Return the (x, y) coordinate for the center point of the cell that contains the specified text.  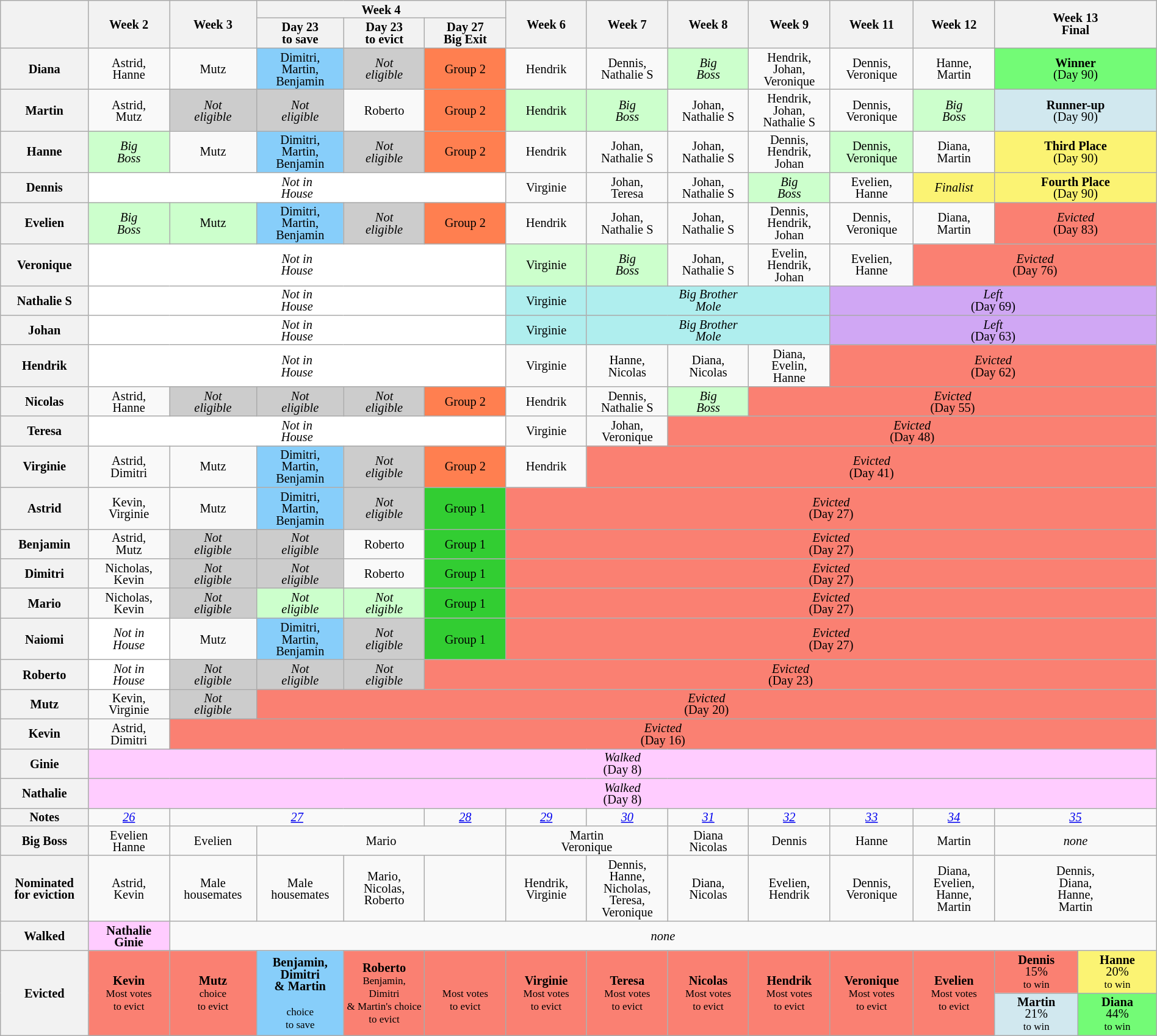
Nathalie S (45, 300)
Dennis15%to win (1036, 972)
Kevin (45, 733)
Left(Day 69) (993, 300)
Johan (45, 329)
Week 2 (129, 24)
Evelien,Hendrik (790, 888)
VirginieMost votesto evict (547, 993)
Runner-up(Day 90) (1076, 110)
Astrid,Kevin (129, 888)
NicolasMost votesto evict (708, 993)
Hendrik,Johan,Veronique (790, 68)
Week 4 (381, 9)
34 (954, 816)
RobertoBenjamin,Dimitri& Martin's choiceto evict (384, 993)
DianaNicolas (708, 841)
Astrid (45, 508)
Martin21%to win (1036, 1014)
Dennis,Hanne,Nicholas,Teresa,Veronique (627, 888)
Evicted(Day 23) (791, 675)
Diana,Evelien,Hanne,Martin (954, 888)
Benjamin (45, 544)
Week 9 (790, 24)
Evicted (45, 993)
Teresa (45, 431)
Nominatedfor eviction (45, 888)
Hanne20%to win (1118, 972)
Left(Day 63) (993, 329)
Fourth Place(Day 90) (1076, 188)
Day 23to evict (384, 33)
Diana44%to win (1118, 1014)
Evicted(Day 20) (707, 704)
Nicolas (45, 401)
Week 11 (871, 24)
28 (465, 816)
KevinMost votesto evict (129, 993)
Evicted(Day 83) (1076, 223)
Evicted(Day 55) (953, 401)
Evicted(Day 48) (912, 431)
33 (871, 816)
Day 27Big Exit (465, 33)
Week 3 (214, 24)
Benjamin,Dimitri& Martinchoiceto save (300, 993)
Mutz choiceto evict (214, 993)
Naiomi (45, 639)
27 (297, 816)
Diana (45, 68)
HendrikMost votesto evict (790, 993)
32 (790, 816)
Hanne,Nicolas (627, 365)
Nathalie (45, 793)
EvelienMost votesto evict (954, 993)
Veronique (45, 264)
Week 13Final (1076, 24)
Walked (45, 936)
EvelienHanne (129, 841)
Day 23to save (300, 33)
Evicted(Day 62) (993, 365)
Big Boss (45, 841)
Notes (45, 816)
Ginie (45, 764)
Johan,Teresa (627, 188)
30 (627, 816)
Evicted(Day 76) (1035, 264)
VeroniqueMost votesto evict (871, 993)
Hendrik,Virginie (547, 888)
Dimitri (45, 574)
Week 7 (627, 24)
Evicted(Day 16) (663, 733)
Mario,Nicolas,Roberto (384, 888)
Finalist (954, 188)
Week 8 (708, 24)
29 (547, 816)
Johan,Veronique (627, 431)
31 (708, 816)
35 (1076, 816)
Third Place(Day 90) (1076, 151)
Week 6 (547, 24)
Diana,Evelin,Hanne (790, 365)
TeresaMost votesto evict (627, 993)
NathalieGinie (129, 936)
Week 12 (954, 24)
Evelin,Hendrik,Johan (790, 264)
Winner(Day 90) (1076, 68)
Most votesto evict (465, 993)
Evicted(Day 41) (871, 466)
Dennis,Diana,Hanne,Martin (1076, 888)
MartinVeronique (587, 841)
26 (129, 816)
Hendrik,Johan,Nathalie S (790, 110)
Hanne,Martin (954, 68)
